Determine the (x, y) coordinate at the center of the cell enclosing the given text.  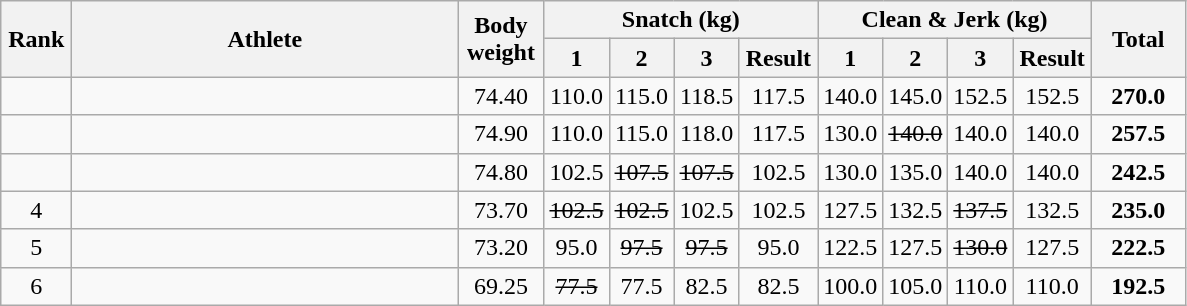
257.5 (1138, 134)
Body weight (501, 39)
4 (36, 210)
74.90 (501, 134)
135.0 (916, 172)
Rank (36, 39)
100.0 (850, 286)
74.40 (501, 96)
Total (1138, 39)
137.5 (980, 210)
73.20 (501, 248)
122.5 (850, 248)
105.0 (916, 286)
73.70 (501, 210)
Athlete (265, 39)
118.0 (706, 134)
118.5 (706, 96)
270.0 (1138, 96)
192.5 (1138, 286)
5 (36, 248)
235.0 (1138, 210)
74.80 (501, 172)
Snatch (kg) (681, 20)
6 (36, 286)
145.0 (916, 96)
222.5 (1138, 248)
242.5 (1138, 172)
Clean & Jerk (kg) (955, 20)
69.25 (501, 286)
